Return the (X, Y) coordinate for the center point of the cell that contains the specified text.  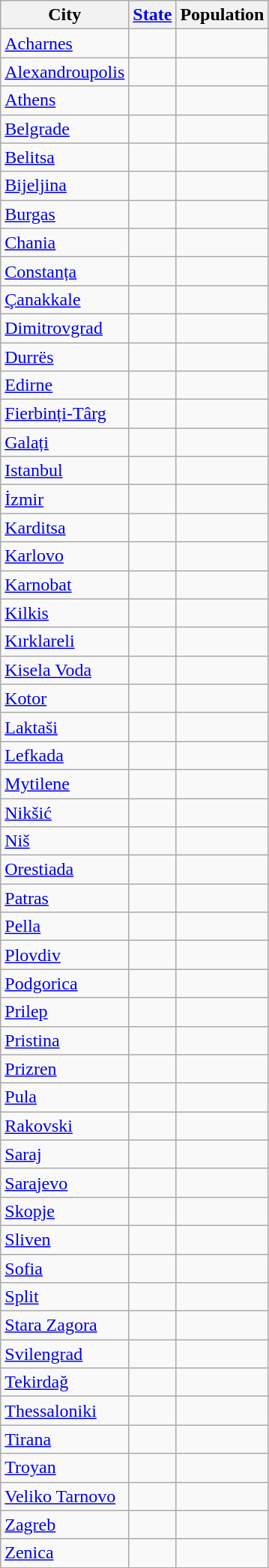
Laktaši (64, 727)
Istanbul (64, 471)
Orestiada (64, 870)
Durrës (64, 357)
Podgorica (64, 983)
Sofia (64, 1269)
Zagreb (64, 1525)
Burgas (64, 214)
Plovdiv (64, 955)
Tirana (64, 1439)
Skopje (64, 1211)
Fierbinți-Târg (64, 414)
Zenica (64, 1553)
Pristina (64, 1040)
Tekirdağ (64, 1382)
Chania (64, 242)
Pella (64, 927)
Karnobat (64, 585)
Kotor (64, 698)
Dimitrovgrad (64, 328)
Thessaloniki (64, 1411)
Patras (64, 898)
Rakovski (64, 1126)
Çanakkale (64, 299)
Mytilene (64, 784)
Karditsa (64, 528)
Belitsa (64, 157)
Lefkada (64, 755)
Kırklareli (64, 641)
Stara Zagora (64, 1326)
Alexandroupolis (64, 72)
Edirne (64, 385)
İzmir (64, 499)
Prizren (64, 1069)
Acharnes (64, 43)
Galați (64, 442)
Veliko Tarnovo (64, 1496)
Bijeljina (64, 186)
Athens (64, 100)
Sliven (64, 1239)
Pula (64, 1097)
Sarajevo (64, 1183)
Karlovo (64, 556)
State (153, 15)
Saraj (64, 1154)
Belgrade (64, 129)
Constanța (64, 271)
Population (222, 15)
Kisela Voda (64, 670)
Svilengrad (64, 1354)
Troyan (64, 1468)
City (64, 15)
Prilep (64, 1012)
Niš (64, 841)
Kilkis (64, 613)
Nikšić (64, 812)
Split (64, 1297)
